Find where the given text appears and provide that cell's center as (X, Y) coordinate. 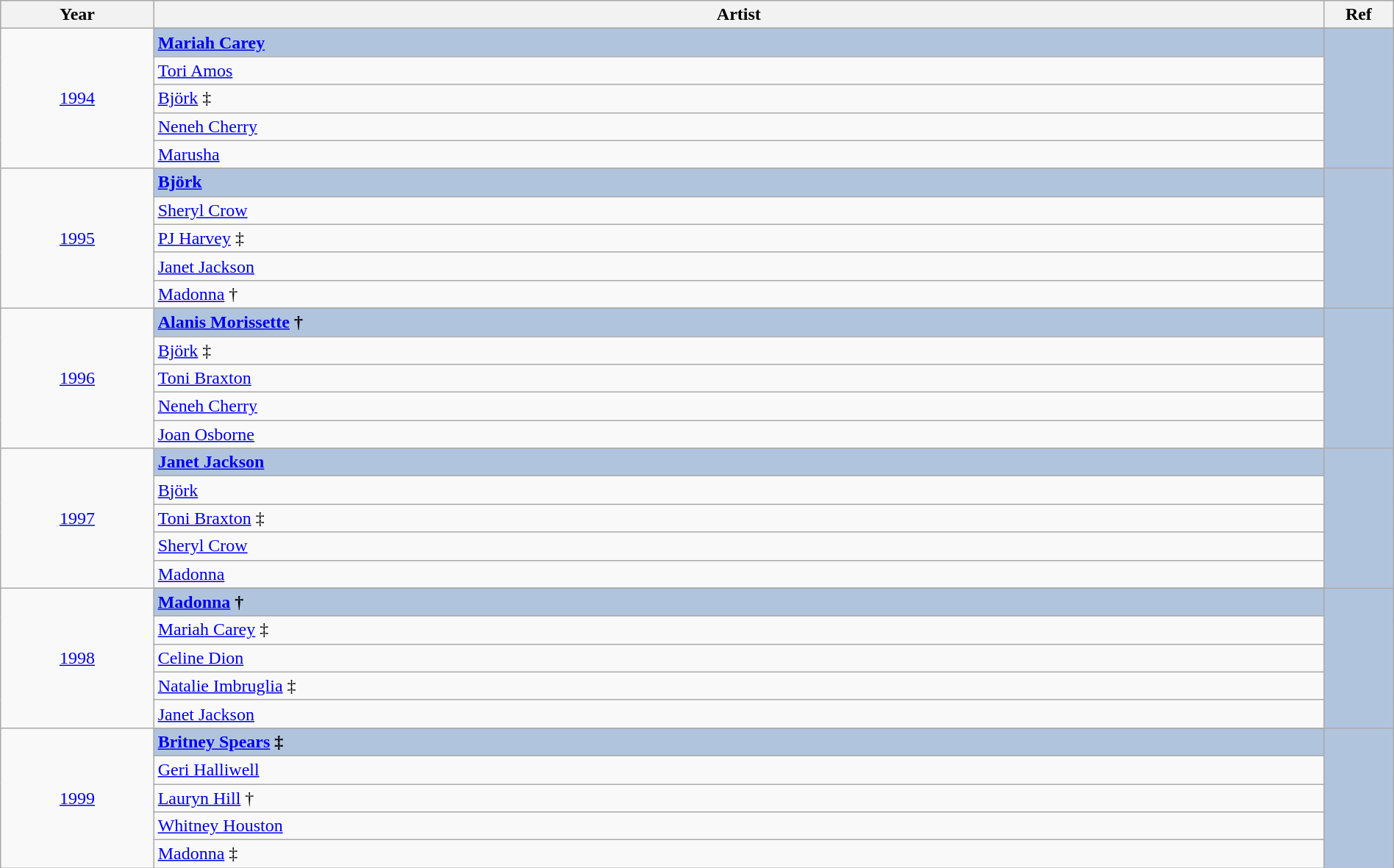
1998 (77, 658)
Mariah Carey ‡ (738, 630)
Marusha (738, 154)
Artist (738, 15)
1999 (77, 797)
Celine Dion (738, 658)
1995 (77, 238)
1997 (77, 518)
Toni Braxton (738, 379)
Mariah Carey (738, 43)
Lauryn Hill † (738, 797)
Toni Braxton ‡ (738, 518)
Joan Osborne (738, 434)
1994 (77, 98)
Madonna ‡ (738, 854)
Madonna (738, 574)
Geri Halliwell (738, 770)
Alanis Morissette † (738, 322)
Ref (1359, 15)
Tori Amos (738, 71)
Year (77, 15)
Britney Spears ‡ (738, 742)
1996 (77, 378)
Natalie Imbruglia ‡ (738, 686)
PJ Harvey ‡ (738, 238)
Whitney Houston (738, 826)
